Provide the (x, y) coordinate of the cell's center where the given text is located.  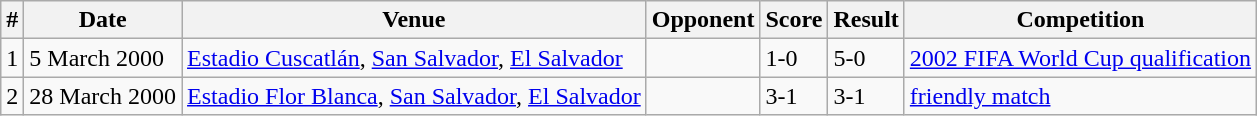
Date (103, 20)
Score (794, 20)
Venue (414, 20)
5 March 2000 (103, 58)
friendly match (1080, 96)
Estadio Cuscatlán, San Salvador, El Salvador (414, 58)
Estadio Flor Blanca, San Salvador, El Salvador (414, 96)
2002 FIFA World Cup qualification (1080, 58)
Result (866, 20)
1-0 (794, 58)
5-0 (866, 58)
# (12, 20)
Opponent (703, 20)
Competition (1080, 20)
1 (12, 58)
2 (12, 96)
28 March 2000 (103, 96)
